Identify which cell holds the provided text, then report its [X, Y] central coordinate. 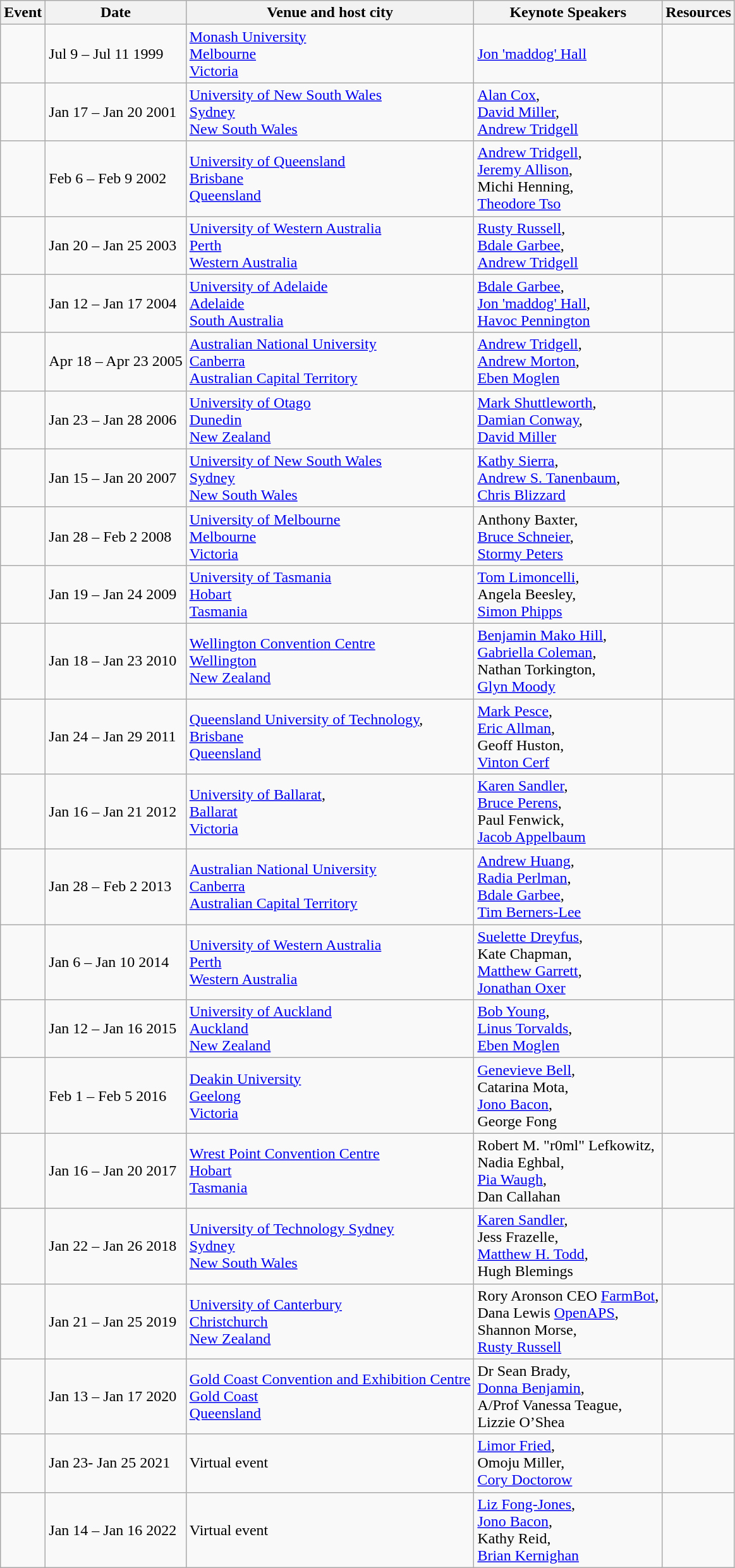
Jan 18 – Jan 23 2010 [116, 661]
Event [23, 13]
Jan 19 – Jan 24 2009 [116, 594]
Suelette Dreyfus,Kate Chapman,Matthew Garrett,Jonathan Oxer [568, 962]
Jan 23 – Jan 28 2006 [116, 420]
Tom Limoncelli,Angela Beesley,Simon Phipps [568, 594]
Dr Sean Brady,Donna Benjamin,A/Prof Vanessa Teague,Lizzie O’Shea [568, 1397]
Karen Sandler,Bruce Perens,Paul Fenwick,Jacob Appelbaum [568, 811]
Queensland University of Technology, BrisbaneQueensland [330, 737]
Limor Fried,Omoju Miller,Cory Doctorow [568, 1463]
Mark Shuttleworth,Damian Conway,David Miller [568, 420]
Jan 6 – Jan 10 2014 [116, 962]
University of Melbourne MelbourneVictoria [330, 536]
University of Otago DunedinNew Zealand [330, 420]
Rusty Russell,Bdale Garbee,Andrew Tridgell [568, 245]
Resources [699, 13]
Jon 'maddog' Hall [568, 54]
Monash University MelbourneVictoria [330, 54]
Jan 16 – Jan 20 2017 [116, 1170]
University of Adelaide AdelaideSouth Australia [330, 303]
Wrest Point Convention Centre HobartTasmania [330, 1170]
Genevieve Bell,Catarina Mota,Jono Bacon,George Fong [568, 1096]
Jan 22 – Jan 26 2018 [116, 1246]
Karen Sandler,Jess Frazelle,Matthew H. Todd,Hugh Blemings [568, 1246]
Benjamin Mako Hill,Gabriella Coleman,Nathan Torkington,Glyn Moody [568, 661]
Deakin University GeelongVictoria [330, 1096]
Jan 16 – Jan 21 2012 [116, 811]
Jan 28 – Feb 2 2008 [116, 536]
Jan 13 – Jan 17 2020 [116, 1397]
University of Auckland AucklandNew Zealand [330, 1029]
Jan 21 – Jan 25 2019 [116, 1321]
Date [116, 13]
Bdale Garbee,Jon 'maddog' Hall,Havoc Pennington [568, 303]
Rory Aronson CEO FarmBot,Dana Lewis OpenAPS,Shannon Morse,Rusty Russell [568, 1321]
Andrew Huang,Radia Perlman,Bdale Garbee,Tim Berners-Lee [568, 887]
Jan 23- Jan 25 2021 [116, 1463]
Venue and host city [330, 13]
Jan 28 – Feb 2 2013 [116, 887]
Apr 18 – Apr 23 2005 [116, 362]
Jan 12 – Jan 17 2004 [116, 303]
Jan 12 – Jan 16 2015 [116, 1029]
University of Tasmania HobartTasmania [330, 594]
Liz Fong-Jones,Jono Bacon,Kathy Reid,Brian Kernighan [568, 1529]
Bob Young,Linus Torvalds,Eben Moglen [568, 1029]
University of Ballarat, BallaratVictoria [330, 811]
Feb 6 – Feb 9 2002 [116, 178]
Andrew Tridgell,Andrew Morton,Eben Moglen [568, 362]
Wellington Convention Centre WellingtonNew Zealand [330, 661]
Feb 1 – Feb 5 2016 [116, 1096]
Gold Coast Convention and Exhibition Centre Gold CoastQueensland [330, 1397]
University of Technology Sydney SydneyNew South Wales [330, 1246]
Jan 14 – Jan 16 2022 [116, 1529]
Jan 20 – Jan 25 2003 [116, 245]
Kathy Sierra,Andrew S. Tanenbaum,Chris Blizzard [568, 478]
Robert M. "r0ml" Lefkowitz,Nadia Eghbal,Pia Waugh,Dan Callahan [568, 1170]
Keynote Speakers [568, 13]
Jul 9 – Jul 11 1999 [116, 54]
Mark Pesce,Eric Allman,Geoff Huston,Vinton Cerf [568, 737]
Alan Cox,David Miller,Andrew Tridgell [568, 112]
University of Queensland BrisbaneQueensland [330, 178]
Andrew Tridgell,Jeremy Allison,Michi Henning,Theodore Tso [568, 178]
Jan 17 – Jan 20 2001 [116, 112]
Jan 24 – Jan 29 2011 [116, 737]
Jan 15 – Jan 20 2007 [116, 478]
Anthony Baxter,Bruce Schneier,Stormy Peters [568, 536]
University of Canterbury ChristchurchNew Zealand [330, 1321]
